Find where the given text appears and provide that cell's center as (x, y) coordinate. 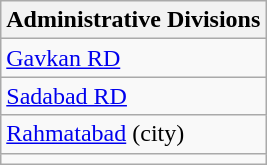
Administrative Divisions (134, 20)
Sadabad RD (134, 96)
Gavkan RD (134, 58)
Rahmatabad (city) (134, 134)
